Capture the cell that displays the provided text and extract its [x, y] central coordinate. 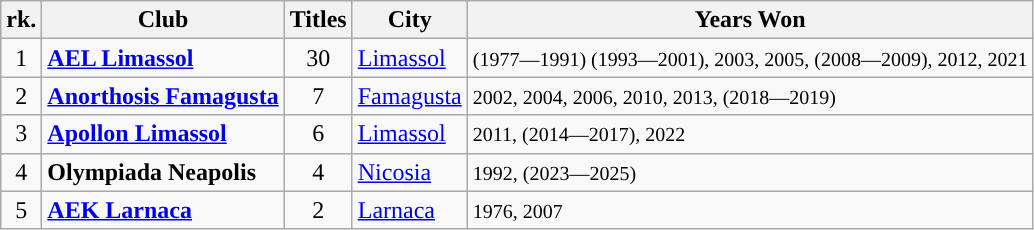
1 [22, 58]
Years Won [750, 20]
City [410, 20]
(1977—1991) (1993—2001), 2003, 2005, (2008—2009), 2012, 2021 [750, 58]
1976, 2007 [750, 210]
Larnaca [410, 210]
2011, (2014—2017), 2022 [750, 134]
1992, (2023—2025) [750, 172]
Famagusta [410, 96]
AEL Limassol [163, 58]
Titles [318, 20]
2002, 2004, 2006, 2010, 2013, (2018—2019) [750, 96]
5 [22, 210]
3 [22, 134]
Club [163, 20]
AEK Larnaca [163, 210]
Olympiada Neapolis [163, 172]
Anorthosis Famagusta [163, 96]
30 [318, 58]
6 [318, 134]
Nicosia [410, 172]
rk. [22, 20]
Apollon Limassol [163, 134]
7 [318, 96]
